From the cell containing the given text, extract its center point as (X, Y) coordinate. 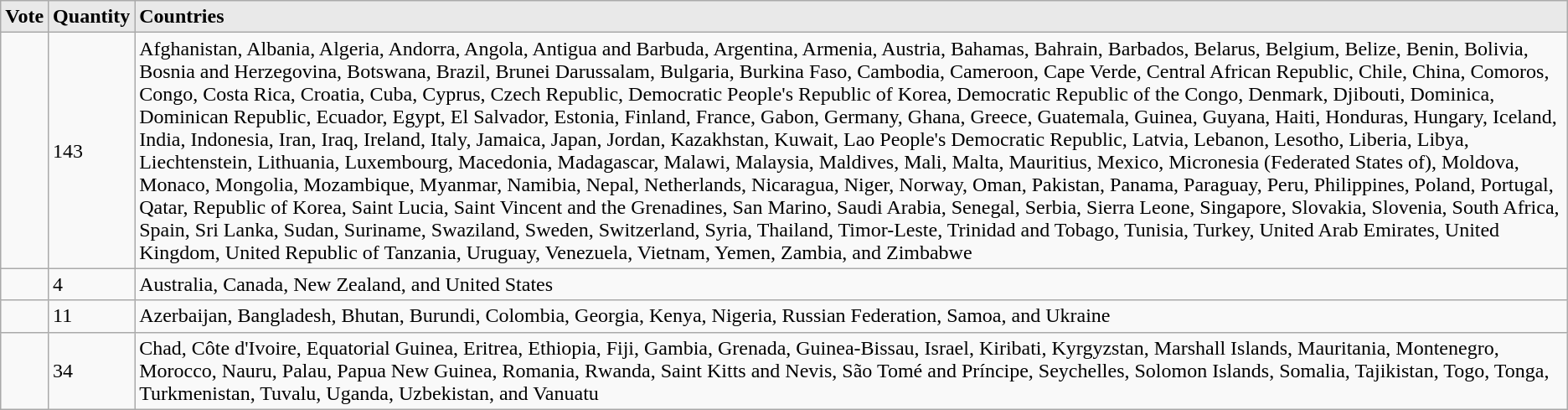
34 (92, 371)
11 (92, 316)
Vote (25, 17)
Countries (851, 17)
Australia, Canada, New Zealand, and United States (851, 284)
4 (92, 284)
143 (92, 151)
Azerbaijan, Bangladesh, Bhutan, Burundi, Colombia, Georgia, Kenya, Nigeria, Russian Federation, Samoa, and Ukraine (851, 316)
Quantity (92, 17)
